Return [x, y] of the center of cell containing provided text 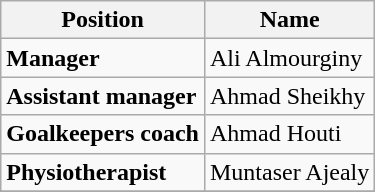
Ahmad Houti [289, 134]
Manager [103, 58]
Ali Almourginy [289, 58]
Ahmad Sheikhy [289, 96]
Goalkeepers coach [103, 134]
Muntaser Ajealy [289, 172]
Position [103, 20]
Physiotherapist [103, 172]
Name [289, 20]
Assistant manager [103, 96]
